Capture the cell that displays the provided text and extract its [X, Y] central coordinate. 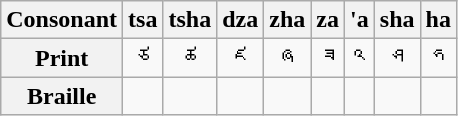
Consonant [62, 20]
zha [288, 20]
ཞ [288, 58]
ཧ [438, 58]
ཛ [240, 58]
ཟ [328, 58]
Print [62, 58]
ཤ [397, 58]
dza [240, 20]
tsha [190, 20]
འ [360, 58]
sha [397, 20]
tsa [143, 20]
Braille [62, 96]
ཚ [190, 58]
'a [360, 20]
za [328, 20]
ཙ [143, 58]
ha [438, 20]
